Identify which cell holds the provided text, then report its (X, Y) central coordinate. 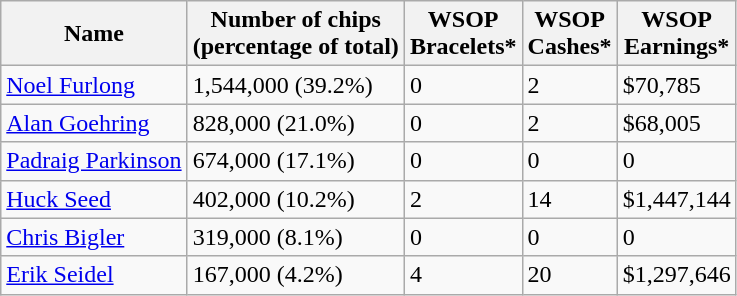
319,000 (8.1%) (296, 237)
Chris Bigler (94, 237)
Number of chips(percentage of total) (296, 34)
402,000 (10.2%) (296, 199)
Name (94, 34)
WSOPEarnings* (676, 34)
$1,447,144 (676, 199)
Alan Goehring (94, 123)
Noel Furlong (94, 85)
20 (570, 275)
WSOPCashes* (570, 34)
Erik Seidel (94, 275)
$68,005 (676, 123)
$70,785 (676, 85)
674,000 (17.1%) (296, 161)
828,000 (21.0%) (296, 123)
1,544,000 (39.2%) (296, 85)
167,000 (4.2%) (296, 275)
4 (463, 275)
WSOPBracelets* (463, 34)
$1,297,646 (676, 275)
14 (570, 199)
Huck Seed (94, 199)
Padraig Parkinson (94, 161)
